Find where the given text appears and provide that cell's center as (x, y) coordinate. 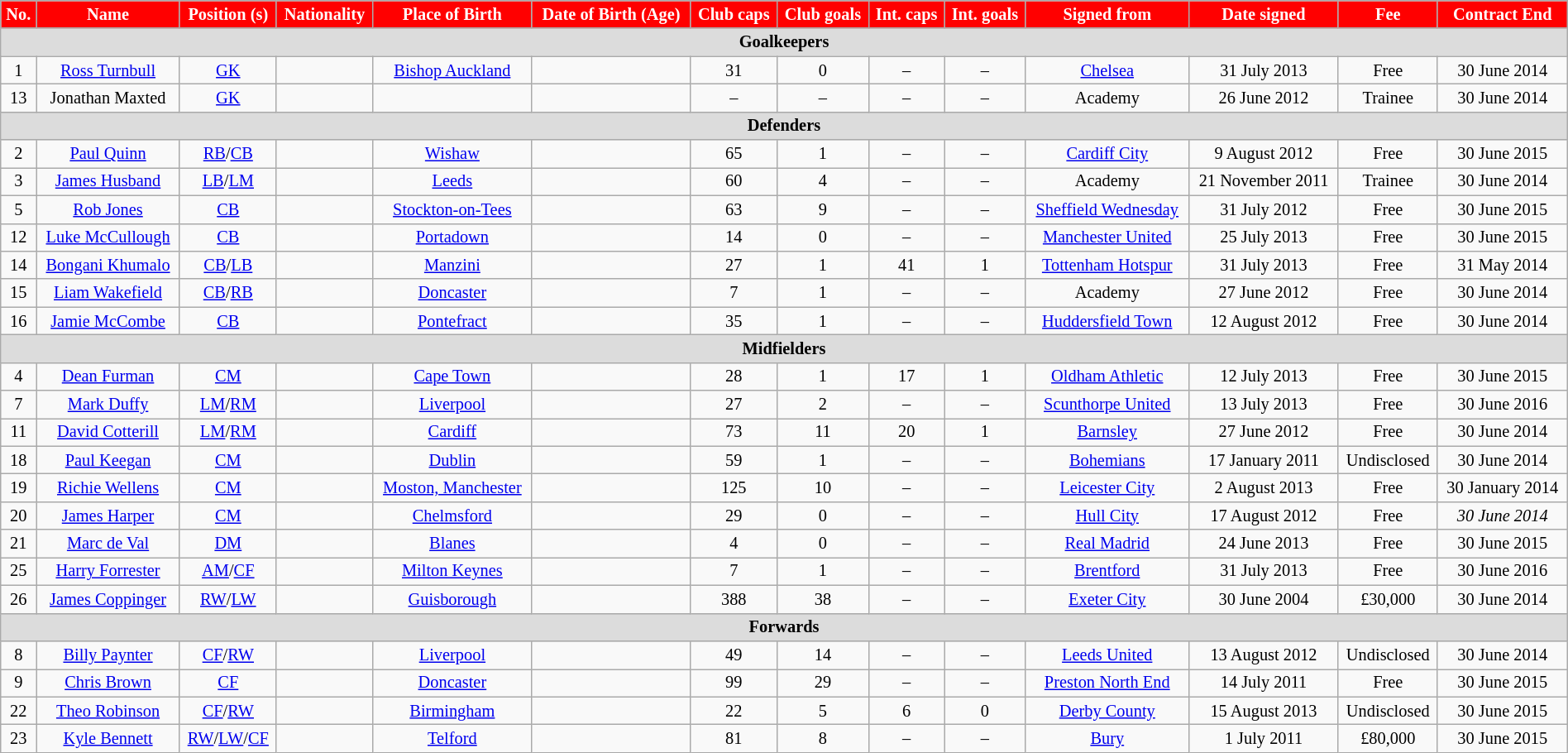
30 June 2004 (1264, 599)
Ross Turnbull (108, 70)
Paul Keegan (108, 460)
Portadown (452, 237)
Sheffield Wednesday (1107, 209)
AM/CF (228, 571)
Date of Birth (Age) (611, 14)
Rob Jones (108, 209)
RB/CB (228, 154)
Leicester City (1107, 487)
No. (18, 14)
Club goals (824, 14)
Cardiff (452, 432)
CF (228, 683)
Chelsea (1107, 70)
Chelmsford (452, 516)
Int. caps (906, 14)
Midfielders (784, 348)
Kyle Bennett (108, 738)
19 (18, 487)
6 (906, 711)
Bongani Khumalo (108, 265)
Barnsley (1107, 432)
Cardiff City (1107, 154)
RW/LW/CF (228, 738)
RW/LW (228, 599)
16 (18, 321)
Exeter City (1107, 599)
LB/LM (228, 181)
Contract End (1502, 14)
Signed from (1107, 14)
13 July 2013 (1264, 405)
Manzini (452, 265)
60 (734, 181)
18 (18, 460)
65 (734, 154)
Bohemians (1107, 460)
Int. goals (985, 14)
Guisborough (452, 599)
31 July 2012 (1264, 209)
Blanes (452, 544)
26 June 2012 (1264, 98)
Leeds (452, 181)
49 (734, 655)
Fee (1388, 14)
Preston North End (1107, 683)
1 July 2011 (1264, 738)
31 May 2014 (1502, 265)
99 (734, 683)
31 (734, 70)
Theo Robinson (108, 711)
Harry Forrester (108, 571)
Brentford (1107, 571)
Milton Keynes (452, 571)
Mark Duffy (108, 405)
Manchester United (1107, 237)
38 (824, 599)
£80,000 (1388, 738)
14 July 2011 (1264, 683)
26 (18, 599)
Jonathan Maxted (108, 98)
Bishop Auckland (452, 70)
Billy Paynter (108, 655)
Leeds United (1107, 655)
Real Madrid (1107, 544)
Pontefract (452, 321)
Tottenham Hotspur (1107, 265)
17 (906, 376)
Bury (1107, 738)
17 August 2012 (1264, 516)
Date signed (1264, 14)
CB/LB (228, 265)
12 (18, 237)
388 (734, 599)
17 January 2011 (1264, 460)
15 (18, 293)
Forwards (784, 627)
41 (906, 265)
21 (18, 544)
James Coppinger (108, 599)
Club caps (734, 14)
21 November 2011 (1264, 181)
Wishaw (452, 154)
Name (108, 14)
Scunthorpe United (1107, 405)
Oldham Athletic (1107, 376)
12 July 2013 (1264, 376)
Position (s) (228, 14)
Defenders (784, 126)
David Cotterill (108, 432)
Birmingham (452, 711)
DM (228, 544)
Luke McCullough (108, 237)
73 (734, 432)
Derby County (1107, 711)
Goalkeepers (784, 42)
Marc de Val (108, 544)
15 August 2013 (1264, 711)
Cape Town (452, 376)
10 (824, 487)
Place of Birth (452, 14)
Jamie McCombe (108, 321)
59 (734, 460)
Dean Furman (108, 376)
CB/RB (228, 293)
James Harper (108, 516)
81 (734, 738)
25 (18, 571)
13 (18, 98)
23 (18, 738)
Telford (452, 738)
Hull City (1107, 516)
Stockton-on-Tees (452, 209)
25 July 2013 (1264, 237)
Nationality (324, 14)
£30,000 (1388, 599)
Paul Quinn (108, 154)
James Husband (108, 181)
Huddersfield Town (1107, 321)
63 (734, 209)
Moston, Manchester (452, 487)
3 (18, 181)
Chris Brown (108, 683)
9 August 2012 (1264, 154)
125 (734, 487)
12 August 2012 (1264, 321)
24 June 2013 (1264, 544)
13 August 2012 (1264, 655)
Richie Wellens (108, 487)
2 August 2013 (1264, 487)
35 (734, 321)
28 (734, 376)
Liam Wakefield (108, 293)
30 January 2014 (1502, 487)
Dublin (452, 460)
